Search for the cell housing the specified text and yield its (x, y) center coordinate. 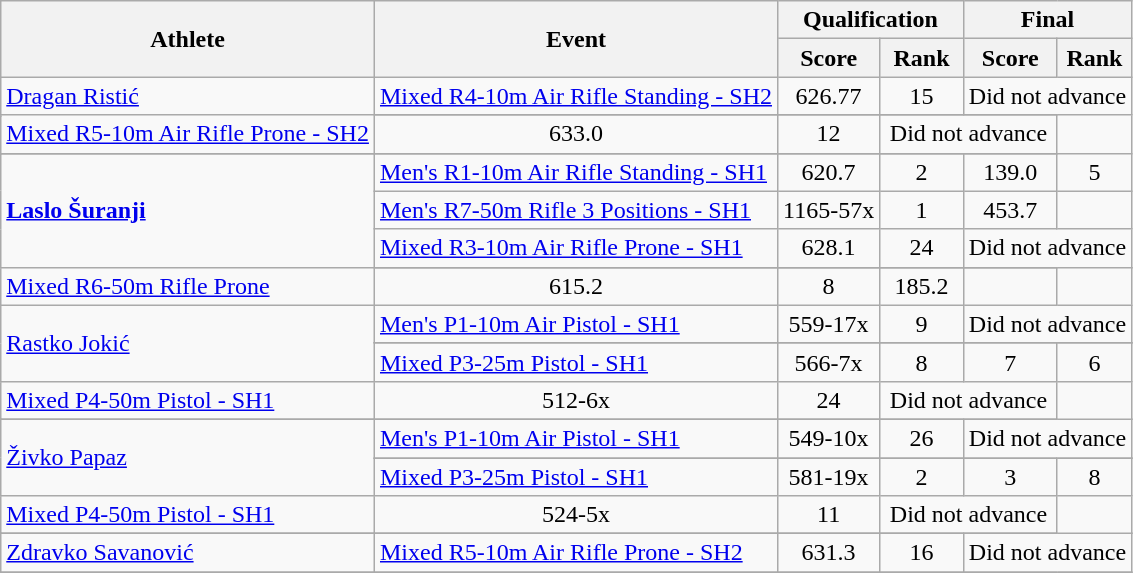
3 (1010, 477)
615.2 (576, 286)
Laslo Šuranji (188, 210)
Men's R1-10m Air Rifle Standing - SH1 (576, 172)
1 (922, 210)
Zdravko Savanović (188, 553)
Athlete (188, 39)
15 (922, 96)
549-10x (829, 438)
Rastko Jokić (188, 343)
7 (1010, 362)
633.0 (576, 134)
Final (1047, 20)
12 (829, 134)
559-17x (829, 324)
512-6x (576, 400)
5 (1094, 172)
9 (922, 324)
628.1 (829, 248)
Men's R7-50m Rifle 3 Positions - SH1 (576, 210)
Mixed R6-50m Rifle Prone (188, 286)
6 (1094, 362)
524-5x (576, 515)
Event (576, 39)
Dragan Ristić (188, 96)
11 (829, 515)
26 (922, 438)
620.7 (829, 172)
Qualification (871, 20)
Živko Papaz (188, 457)
566-7x (829, 362)
1165-57x (829, 210)
626.77 (829, 96)
Mixed R3-10m Air Rifle Prone - SH1 (576, 248)
139.0 (1010, 172)
453.7 (1010, 210)
631.3 (829, 553)
185.2 (922, 286)
16 (922, 553)
Mixed R4-10m Air Rifle Standing - SH2 (576, 96)
581-19x (829, 477)
